Determine the [X, Y] coordinate at the center of the cell enclosing the given text.  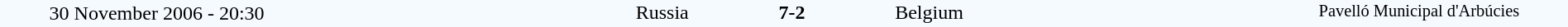
Pavelló Municipal d'Arbúcies [1419, 13]
30 November 2006 - 20:30 [157, 13]
7-2 [791, 12]
Russia [501, 12]
Belgium [1082, 12]
